Output the (x, y) coordinate of the center of the cell containing the given text.  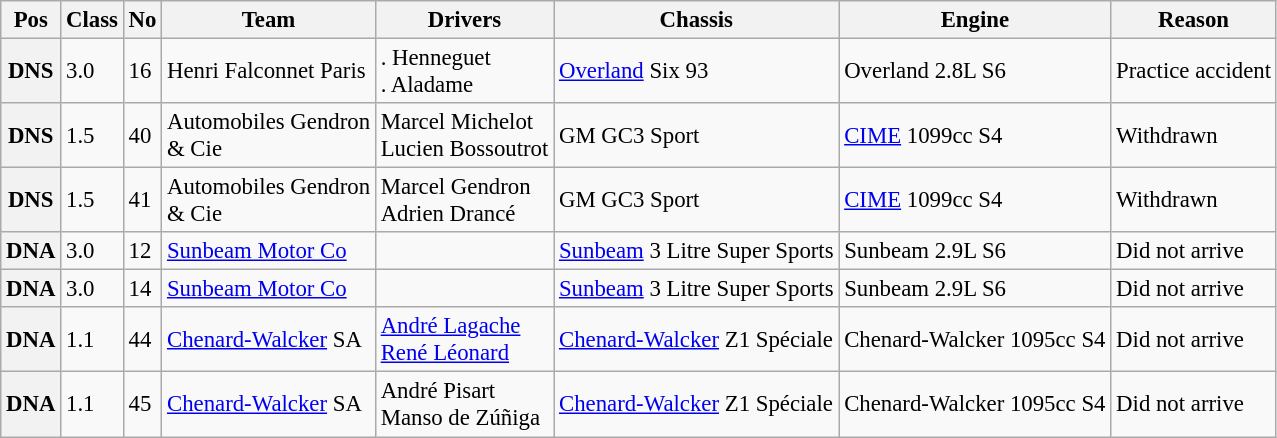
44 (142, 340)
Class (92, 20)
André Lagache René Léonard (464, 340)
41 (142, 200)
Marcel Gendron Adrien Drancé (464, 200)
Practice accident (1194, 72)
Overland 2.8L S6 (975, 72)
Pos (31, 20)
No (142, 20)
Reason (1194, 20)
16 (142, 72)
Chassis (696, 20)
14 (142, 289)
Marcel Michelot Lucien Bossoutrot (464, 136)
45 (142, 404)
40 (142, 136)
Drivers (464, 20)
12 (142, 251)
. Henneguet . Aladame (464, 72)
Engine (975, 20)
Henri Falconnet Paris (269, 72)
Overland Six 93 (696, 72)
André Pisart Manso de Zúñiga (464, 404)
Team (269, 20)
